Scan for the cell matching the given text and deliver its (x, y) coordinate at center. 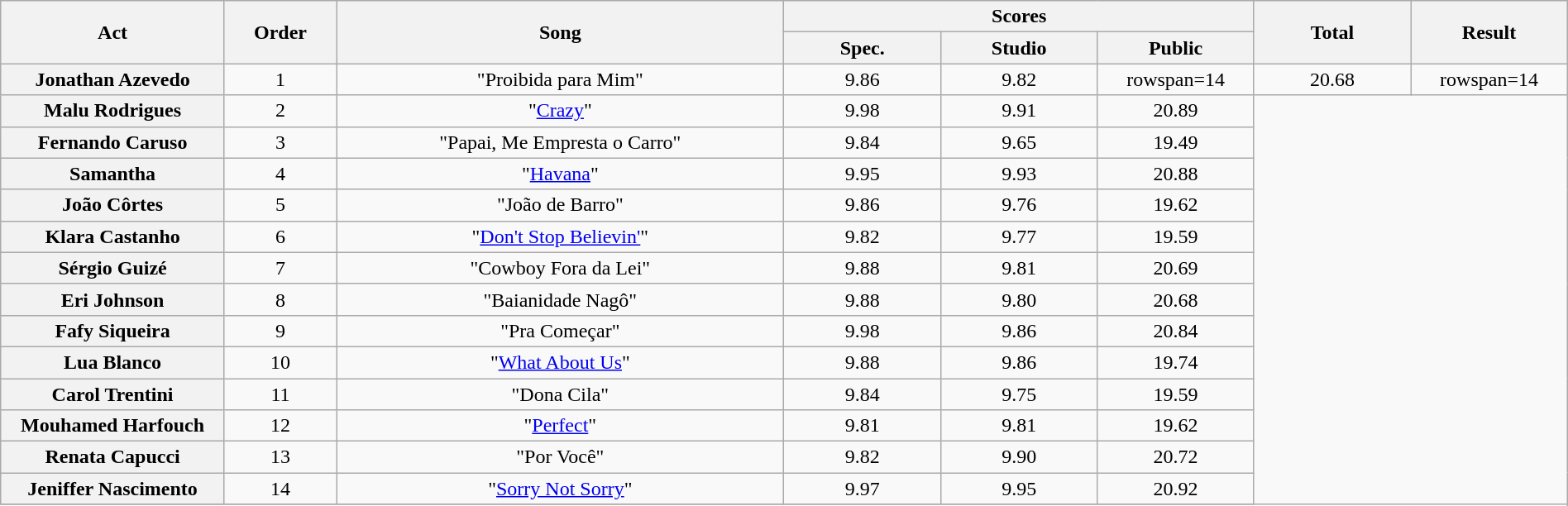
Order (280, 32)
Lua Blanco (112, 362)
9.91 (1019, 111)
"Proibida para Mim" (561, 79)
9 (280, 331)
13 (280, 457)
Act (112, 32)
"Pra Começar" (561, 331)
"Dona Cila" (561, 394)
9.75 (1019, 394)
Jonathan Azevedo (112, 79)
12 (280, 426)
20.89 (1176, 111)
João Côrtes (112, 205)
Studio (1019, 48)
2 (280, 111)
3 (280, 142)
Renata Capucci (112, 457)
9.90 (1019, 457)
11 (280, 394)
Klara Castanho (112, 236)
20.88 (1176, 174)
"João de Barro" (561, 205)
"Baianidade Nagô" (561, 299)
Scores (1019, 17)
"Havana" (561, 174)
Result (1489, 32)
9.93 (1019, 174)
19.74 (1176, 362)
6 (280, 236)
20.92 (1176, 489)
Fernando Caruso (112, 142)
5 (280, 205)
9.80 (1019, 299)
10 (280, 362)
20.69 (1176, 268)
8 (280, 299)
Mouhamed Harfouch (112, 426)
"Sorry Not Sorry" (561, 489)
19.49 (1176, 142)
14 (280, 489)
"Perfect" (561, 426)
1 (280, 79)
Spec. (862, 48)
"Cowboy Fora da Lei" (561, 268)
9.76 (1019, 205)
Samantha (112, 174)
Public (1176, 48)
9.77 (1019, 236)
4 (280, 174)
Carol Trentini (112, 394)
9.97 (862, 489)
Fafy Siqueira (112, 331)
Song (561, 32)
Total (1331, 32)
Jeniffer Nascimento (112, 489)
Eri Johnson (112, 299)
20.84 (1176, 331)
"Papai, Me Empresta o Carro" (561, 142)
"Crazy" (561, 111)
Sérgio Guizé (112, 268)
9.65 (1019, 142)
Malu Rodrigues (112, 111)
"What About Us" (561, 362)
"Por Você" (561, 457)
"Don't Stop Believin'" (561, 236)
20.72 (1176, 457)
7 (280, 268)
